Capture the cell that displays the provided text and extract its [X, Y] central coordinate. 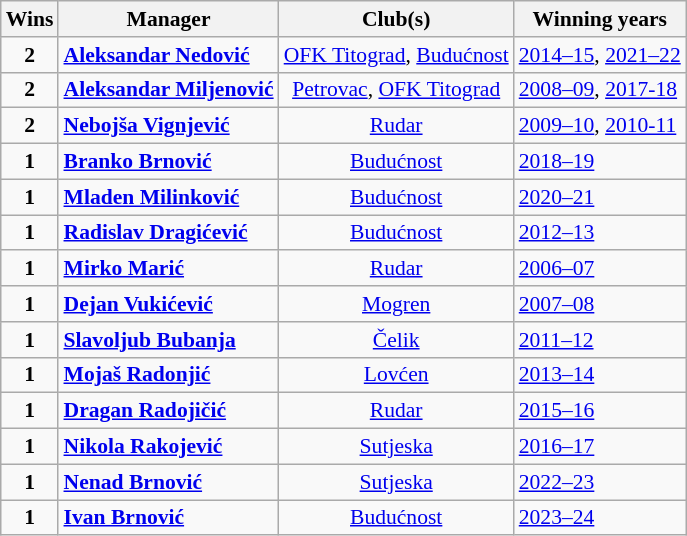
Mogren [396, 304]
2008–09, 2017-18 [600, 90]
Club(s) [396, 19]
Dragan Radojičić [168, 411]
2023–24 [600, 518]
Aleksandar Miljenović [168, 90]
Radislav Dragićević [168, 233]
Wins [30, 19]
Branko Brnović [168, 162]
2014–15, 2021–22 [600, 55]
2020–21 [600, 197]
2012–13 [600, 233]
2015–16 [600, 411]
Mojaš Radonjić [168, 375]
2018–19 [600, 162]
Petrovac, OFK Titograd [396, 90]
Nikola Rakojević [168, 447]
Slavoljub Bubanja [168, 340]
Winning years [600, 19]
Ivan Brnović [168, 518]
Manager [168, 19]
2009–10, 2010-11 [600, 126]
Aleksandar Nedović [168, 55]
Mladen Milinković [168, 197]
2007–08 [600, 304]
2022–23 [600, 482]
OFK Titograd, Budućnost [396, 55]
Lovćen [396, 375]
2016–17 [600, 447]
Čelik [396, 340]
Dejan Vukićević [168, 304]
Nebojša Vignjević [168, 126]
2013–14 [600, 375]
2006–07 [600, 269]
Mirko Marić [168, 269]
Nenad Brnović [168, 482]
2011–12 [600, 340]
